Provide the [x, y] coordinate of the cell's center where the given text is located.  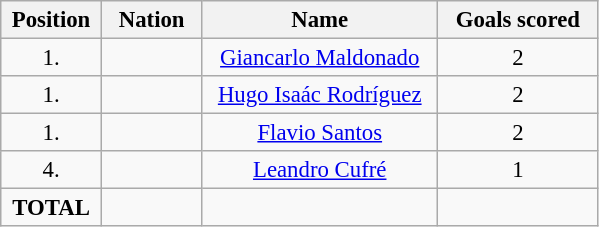
1 [518, 170]
Position [52, 20]
Goals scored [518, 20]
TOTAL [52, 208]
4. [52, 170]
Hugo Isaác Rodríguez [320, 95]
Nation [152, 20]
Leandro Cufré [320, 170]
Giancarlo Maldonado [320, 58]
Name [320, 20]
Flavio Santos [320, 133]
